From the cell containing the given text, extract its center point as (x, y) coordinate. 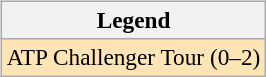
ATP Challenger Tour (0–2) (133, 57)
Legend (133, 20)
